Return [x, y] of the center of cell containing provided text 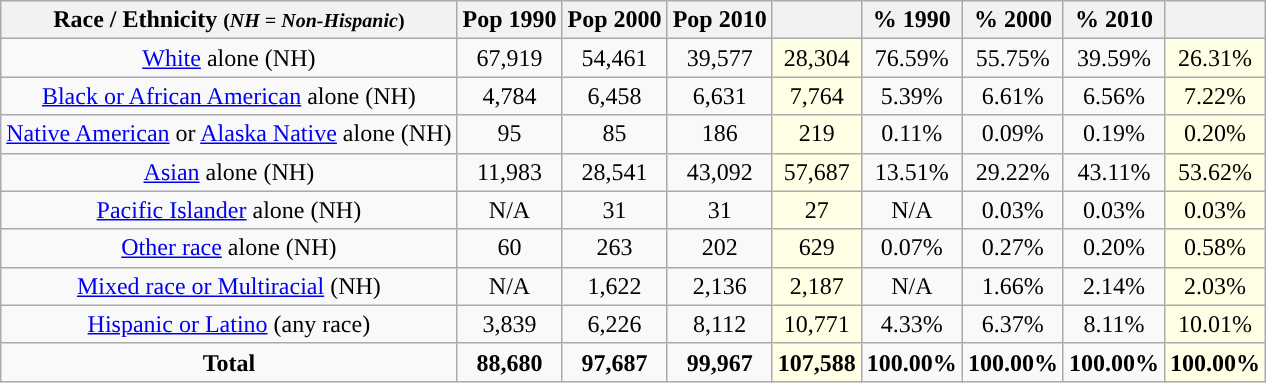
7.22% [1214, 96]
Hispanic or Latino (any race) [229, 324]
202 [720, 248]
57,687 [816, 172]
13.51% [912, 172]
60 [510, 248]
7,764 [816, 96]
5.39% [912, 96]
53.62% [1214, 172]
219 [816, 134]
6.61% [1012, 96]
4,784 [510, 96]
Race / Ethnicity (NH = Non-Hispanic) [229, 20]
Pop 2010 [720, 20]
29.22% [1012, 172]
629 [816, 248]
0.11% [912, 134]
2,136 [720, 286]
95 [510, 134]
88,680 [510, 362]
6.37% [1012, 324]
% 1990 [912, 20]
2,187 [816, 286]
0.19% [1114, 134]
263 [614, 248]
28,541 [614, 172]
0.07% [912, 248]
54,461 [614, 58]
6.56% [1114, 96]
6,631 [720, 96]
43.11% [1114, 172]
55.75% [1012, 58]
43,092 [720, 172]
107,588 [816, 362]
Pop 1990 [510, 20]
39.59% [1114, 58]
1,622 [614, 286]
White alone (NH) [229, 58]
67,919 [510, 58]
186 [720, 134]
Native American or Alaska Native alone (NH) [229, 134]
28,304 [816, 58]
6,458 [614, 96]
2.03% [1214, 286]
10,771 [816, 324]
11,983 [510, 172]
27 [816, 210]
4.33% [912, 324]
Other race alone (NH) [229, 248]
Pop 2000 [614, 20]
0.27% [1012, 248]
Mixed race or Multiracial (NH) [229, 286]
% 2010 [1114, 20]
Pacific Islander alone (NH) [229, 210]
8.11% [1114, 324]
6,226 [614, 324]
85 [614, 134]
2.14% [1114, 286]
Black or African American alone (NH) [229, 96]
Total [229, 362]
76.59% [912, 58]
1.66% [1012, 286]
0.09% [1012, 134]
97,687 [614, 362]
3,839 [510, 324]
% 2000 [1012, 20]
26.31% [1214, 58]
99,967 [720, 362]
10.01% [1214, 324]
8,112 [720, 324]
Asian alone (NH) [229, 172]
39,577 [720, 58]
0.58% [1214, 248]
